Search for the cell housing the specified text and yield its [X, Y] center coordinate. 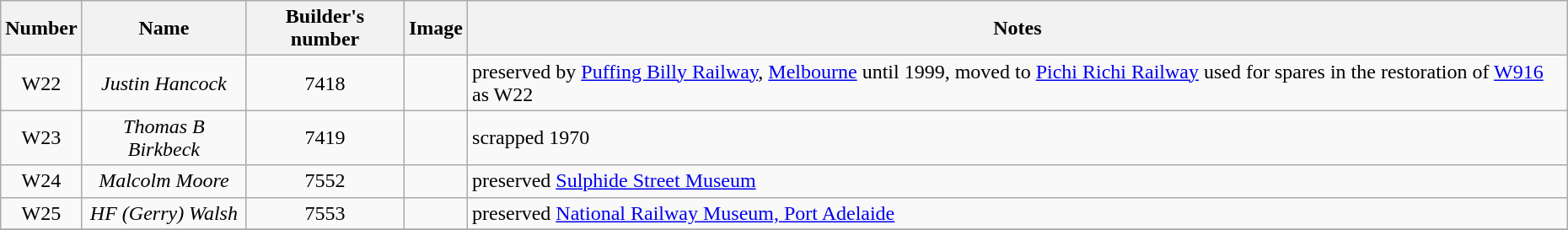
Notes [1018, 29]
7418 [325, 83]
Builder's number [325, 29]
W23 [41, 138]
7552 [325, 181]
preserved National Railway Museum, Port Adelaide [1018, 213]
W22 [41, 83]
Name [164, 29]
scrapped 1970 [1018, 138]
Image [435, 29]
HF (Gerry) Walsh [164, 213]
W24 [41, 181]
Malcolm Moore [164, 181]
preserved by Puffing Billy Railway, Melbourne until 1999, moved to Pichi Richi Railway used for spares in the restoration of W916 as W22 [1018, 83]
preserved Sulphide Street Museum [1018, 181]
7553 [325, 213]
7419 [325, 138]
Justin Hancock [164, 83]
Number [41, 29]
W25 [41, 213]
Thomas B Birkbeck [164, 138]
